Capture the cell that displays the provided text and extract its [X, Y] central coordinate. 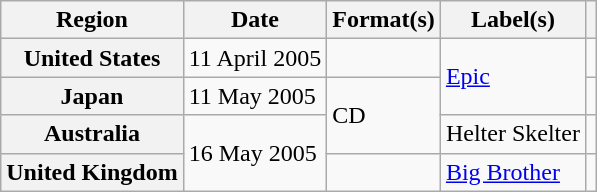
Label(s) [512, 20]
11 May 2005 [255, 96]
16 May 2005 [255, 153]
11 April 2005 [255, 58]
Format(s) [384, 20]
Big Brother [512, 172]
CD [384, 115]
Region [92, 20]
Australia [92, 134]
Helter Skelter [512, 134]
Epic [512, 77]
United Kingdom [92, 172]
United States [92, 58]
Japan [92, 96]
Date [255, 20]
